Detect which cell encompasses the target text, then output its (x, y) center coordinate. 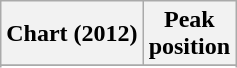
Peakposition (189, 34)
Chart (2012) (72, 34)
